Return [x, y] of the center of cell containing provided text 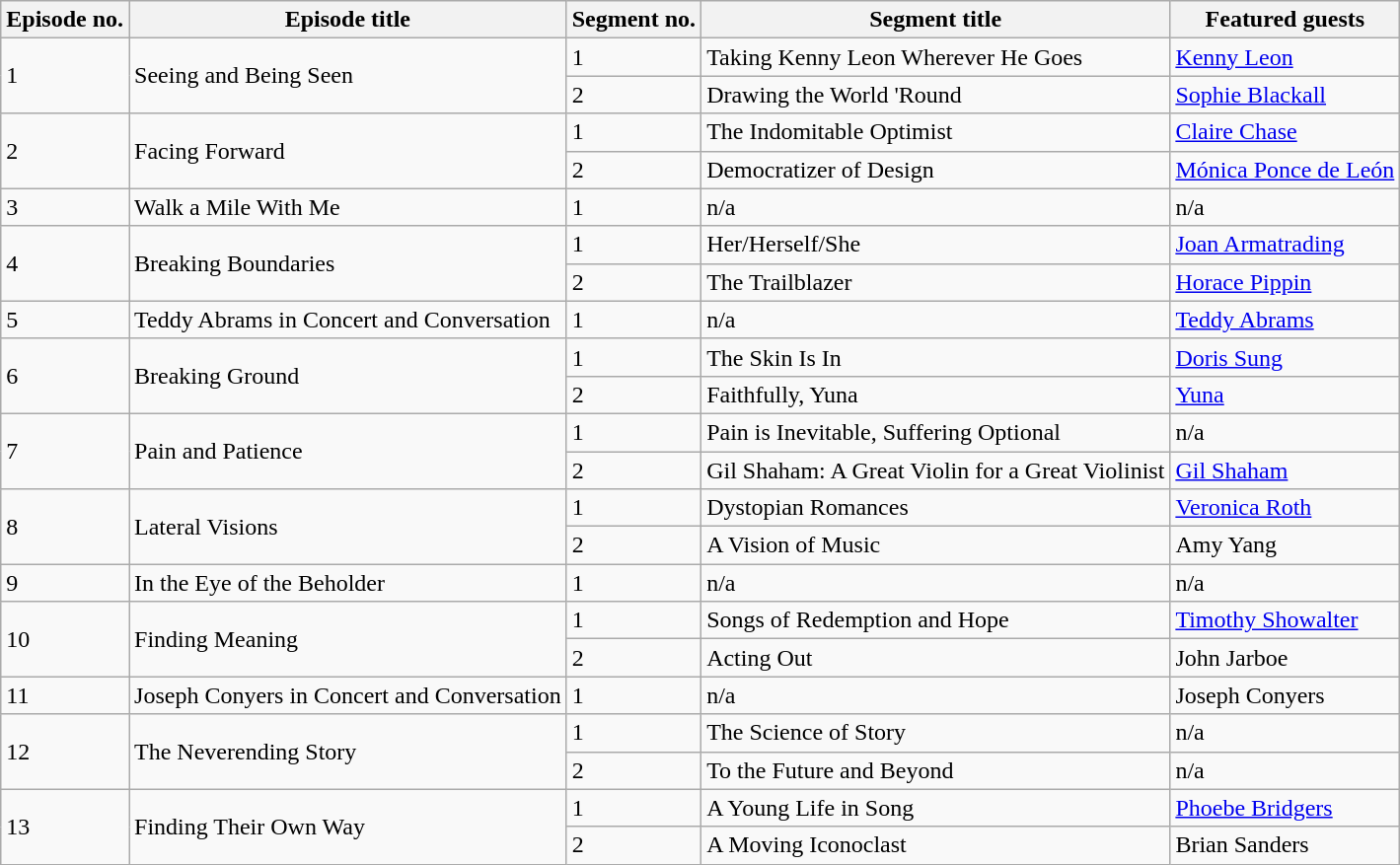
Faithfully, Yuna [935, 395]
Segment title [935, 20]
Phoebe Bridgers [1285, 808]
Facing Forward [348, 151]
9 [65, 583]
Democratizer of Design [935, 170]
Featured guests [1285, 20]
11 [65, 695]
Finding Meaning [348, 639]
Breaking Boundaries [348, 263]
To the Future and Beyond [935, 770]
8 [65, 527]
Amy Yang [1285, 545]
13 [65, 827]
Segment no. [633, 20]
10 [65, 639]
Breaking Ground [348, 376]
12 [65, 752]
Pain is Inevitable, Suffering Optional [935, 432]
Acting Out [935, 658]
Episode no. [65, 20]
Lateral Visions [348, 527]
Mónica Ponce de León [1285, 170]
Brian Sanders [1285, 845]
In the Eye of the Beholder [348, 583]
Sophie Blackall [1285, 95]
Pain and Patience [348, 451]
Finding Their Own Way [348, 827]
Claire Chase [1285, 132]
Yuna [1285, 395]
Joan Armatrading [1285, 245]
Taking Kenny Leon Wherever He Goes [935, 57]
Seeing and Being Seen [348, 76]
Joseph Conyers [1285, 695]
Veronica Roth [1285, 508]
The Science of Story [935, 733]
Gil Shaham [1285, 470]
Gil Shaham: A Great Violin for a Great Violinist [935, 470]
5 [65, 320]
Horace Pippin [1285, 282]
Timothy Showalter [1285, 620]
The Trailblazer [935, 282]
Songs of Redemption and Hope [935, 620]
Teddy Abrams [1285, 320]
The Neverending Story [348, 752]
Her/Herself/She [935, 245]
Kenny Leon [1285, 57]
The Skin Is In [935, 357]
Walk a Mile With Me [348, 207]
4 [65, 263]
A Moving Iconoclast [935, 845]
Drawing the World 'Round [935, 95]
A Young Life in Song [935, 808]
The Indomitable Optimist [935, 132]
Teddy Abrams in Concert and Conversation [348, 320]
John Jarboe [1285, 658]
A Vision of Music [935, 545]
3 [65, 207]
Joseph Conyers in Concert and Conversation [348, 695]
Dystopian Romances [935, 508]
6 [65, 376]
7 [65, 451]
Episode title [348, 20]
Doris Sung [1285, 357]
